From the cell containing the given text, extract its center point as (x, y) coordinate. 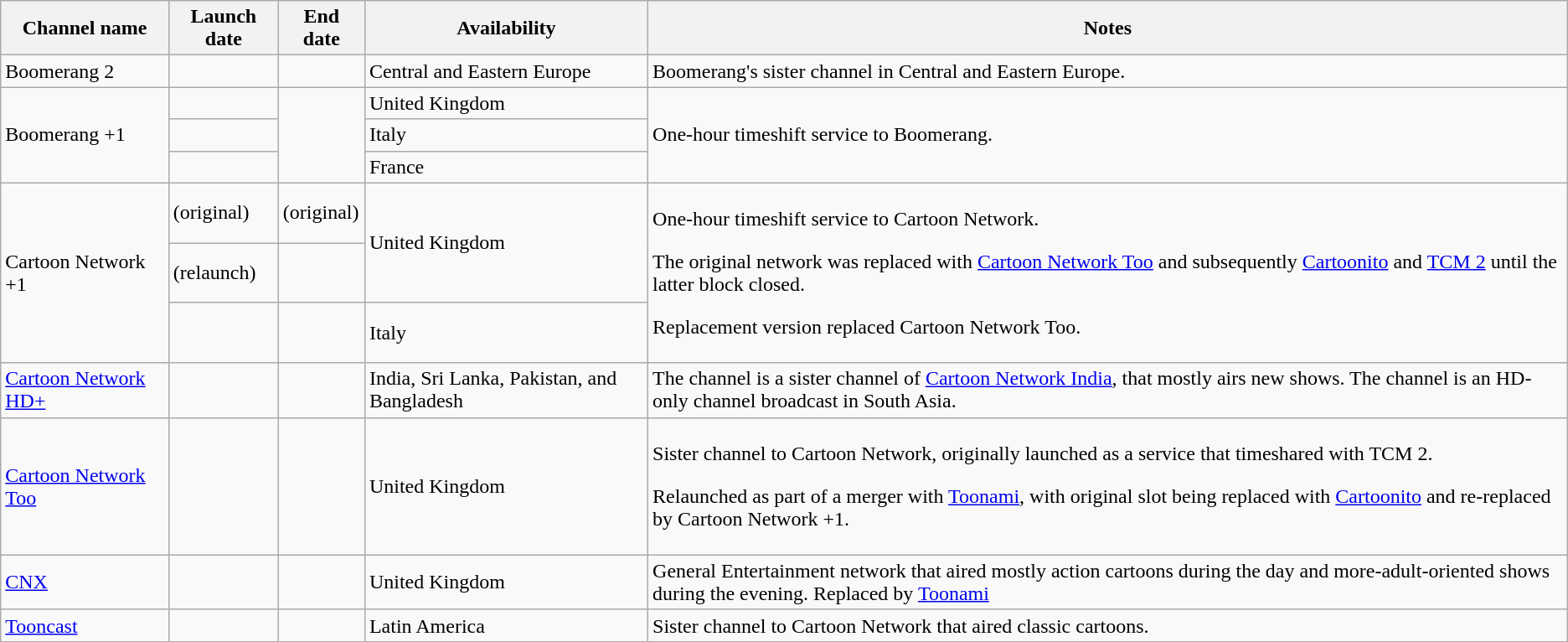
Boomerang +1 (85, 135)
Launch date (223, 28)
Boomerang's sister channel in Central and Eastern Europe. (1108, 71)
Sister channel to Cartoon Network that aired classic cartoons. (1108, 625)
Channel name (85, 28)
France (506, 167)
India, Sri Lanka, Pakistan, and Bangladesh (506, 391)
CNX (85, 582)
Cartoon Network HD+ (85, 391)
Boomerang 2 (85, 71)
End date (322, 28)
Cartoon Network +1 (85, 273)
The channel is a sister channel of Cartoon Network India, that mostly airs new shows. The channel is an HD-only channel broadcast in South Asia. (1108, 391)
(relaunch) (223, 273)
Central and Eastern Europe (506, 71)
Cartoon Network Too (85, 486)
Tooncast (85, 625)
One-hour timeshift service to Boomerang. (1108, 135)
Notes (1108, 28)
General Entertainment network that aired mostly action cartoons during the day and more-adult-oriented shows during the evening. Replaced by Toonami (1108, 582)
Latin America (506, 625)
Availability (506, 28)
